Determine the [X, Y] coordinate at the center of the cell enclosing the given text.  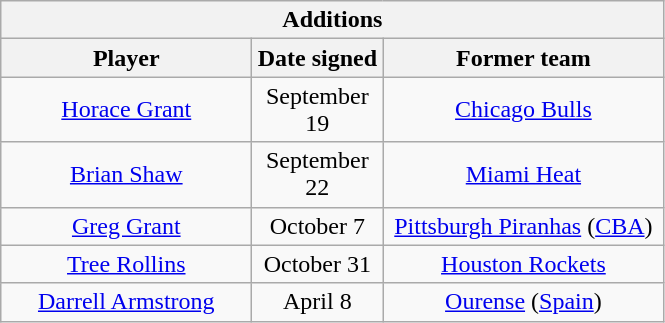
Houston Rockets [524, 264]
April 8 [318, 302]
September 22 [318, 174]
Additions [332, 20]
Darrell Armstrong [126, 302]
Pittsburgh Piranhas (CBA) [524, 226]
September 19 [318, 110]
Tree Rollins [126, 264]
October 31 [318, 264]
Date signed [318, 58]
Miami Heat [524, 174]
Chicago Bulls [524, 110]
Ourense (Spain) [524, 302]
Horace Grant [126, 110]
Brian Shaw [126, 174]
Player [126, 58]
Greg Grant [126, 226]
Former team [524, 58]
October 7 [318, 226]
